Detect which cell encompasses the target text, then output its [x, y] center coordinate. 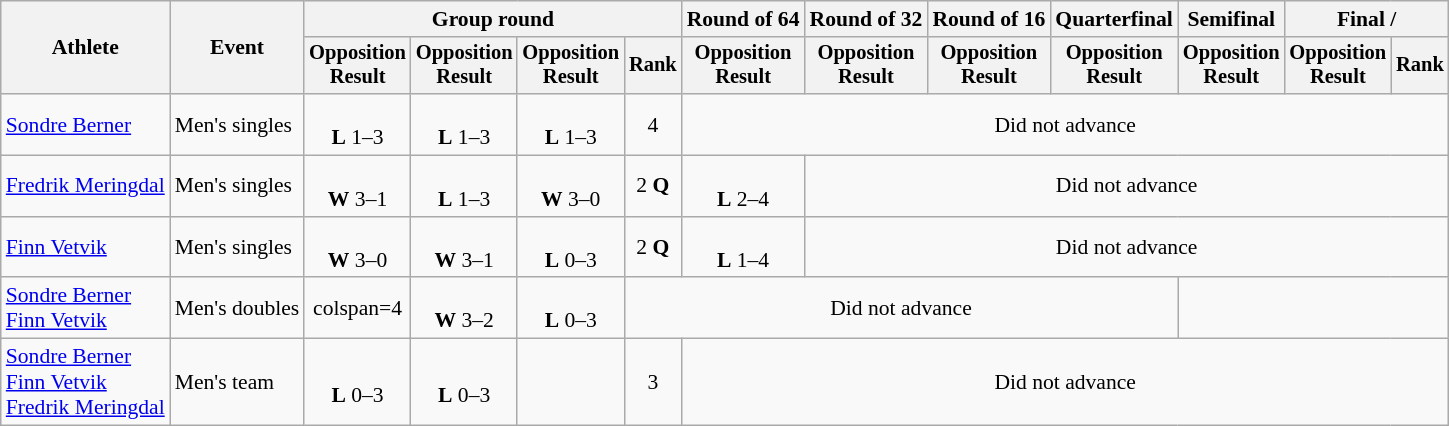
Round of 16 [988, 19]
Athlete [86, 48]
3 [653, 382]
Sondre BernerFinn VetvikFredrik Meringdal [86, 382]
Quarterfinal [1114, 19]
Round of 64 [744, 19]
Fredrik Meringdal [86, 186]
L 1–4 [744, 248]
Final / [1367, 19]
W 3–2 [464, 308]
Finn Vetvik [86, 248]
Men's team [238, 382]
Round of 32 [866, 19]
Sondre Berner [86, 124]
Men's doubles [238, 308]
Semifinal [1232, 19]
colspan=4 [358, 308]
4 [653, 124]
Event [238, 48]
Group round [492, 19]
Sondre BernerFinn Vetvik [86, 308]
L 2–4 [744, 186]
